Scan for the cell matching the given text and deliver its (x, y) coordinate at center. 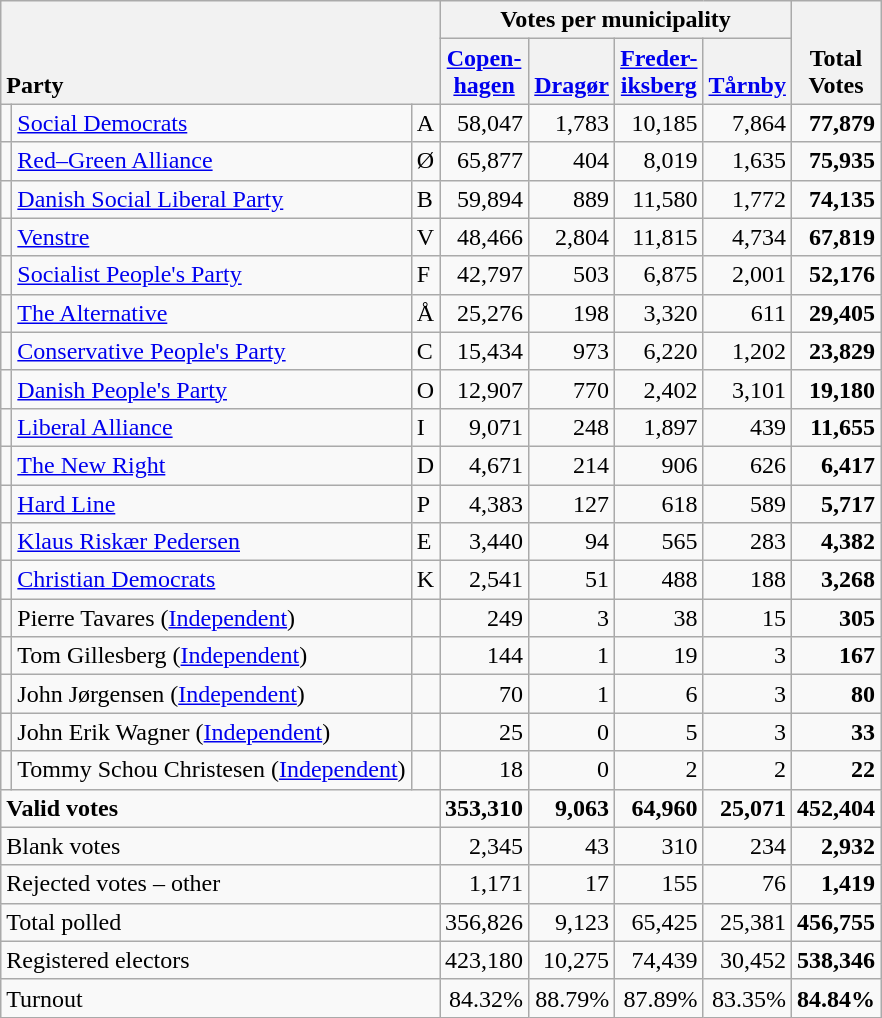
75,935 (836, 161)
51 (572, 580)
9,063 (572, 808)
2,001 (747, 275)
6,875 (659, 275)
2,541 (484, 580)
8,019 (659, 161)
1,897 (659, 427)
Christian Democrats (212, 580)
4,734 (747, 237)
538,346 (836, 960)
59,894 (484, 199)
Party (220, 52)
353,310 (484, 808)
10,185 (659, 123)
973 (572, 351)
30,452 (747, 960)
Blank votes (220, 846)
Hard Line (212, 503)
Klaus Riskær Pedersen (212, 542)
I (425, 427)
80 (836, 694)
Danish People's Party (212, 389)
249 (484, 618)
Liberal Alliance (212, 427)
3,101 (747, 389)
19 (659, 656)
404 (572, 161)
283 (747, 542)
19,180 (836, 389)
29,405 (836, 313)
74,135 (836, 199)
1,783 (572, 123)
15 (747, 618)
John Jørgensen (Independent) (212, 694)
K (425, 580)
52,176 (836, 275)
3,440 (484, 542)
3,320 (659, 313)
C (425, 351)
77,879 (836, 123)
E (425, 542)
Copen- hagen (484, 72)
84.32% (484, 998)
25 (484, 732)
2,345 (484, 846)
12,907 (484, 389)
Å (425, 313)
Dragør (572, 72)
Tommy Schou Christesen (Independent) (212, 770)
Venstre (212, 237)
6 (659, 694)
11,580 (659, 199)
Red–Green Alliance (212, 161)
503 (572, 275)
Turnout (220, 998)
74,439 (659, 960)
P (425, 503)
356,826 (484, 922)
565 (659, 542)
618 (659, 503)
167 (836, 656)
John Erik Wagner (Independent) (212, 732)
488 (659, 580)
Tårnby (747, 72)
The New Right (212, 465)
42,797 (484, 275)
6,220 (659, 351)
589 (747, 503)
611 (747, 313)
4,382 (836, 542)
310 (659, 846)
D (425, 465)
155 (659, 884)
770 (572, 389)
456,755 (836, 922)
A (425, 123)
Freder- iksberg (659, 72)
Pierre Tavares (Independent) (212, 618)
Votes per municipality (616, 20)
4,671 (484, 465)
Registered electors (220, 960)
2,932 (836, 846)
127 (572, 503)
15,434 (484, 351)
11,655 (836, 427)
2,804 (572, 237)
17 (572, 884)
1,635 (747, 161)
Total polled (220, 922)
94 (572, 542)
3,268 (836, 580)
64,960 (659, 808)
25,071 (747, 808)
18 (484, 770)
B (425, 199)
1,772 (747, 199)
87.89% (659, 998)
76 (747, 884)
234 (747, 846)
38 (659, 618)
33 (836, 732)
V (425, 237)
10,275 (572, 960)
11,815 (659, 237)
Social Democrats (212, 123)
889 (572, 199)
906 (659, 465)
188 (747, 580)
5 (659, 732)
9,071 (484, 427)
22 (836, 770)
65,425 (659, 922)
F (425, 275)
305 (836, 618)
Valid votes (220, 808)
70 (484, 694)
25,276 (484, 313)
248 (572, 427)
439 (747, 427)
88.79% (572, 998)
Ø (425, 161)
67,819 (836, 237)
1,171 (484, 884)
214 (572, 465)
4,383 (484, 503)
25,381 (747, 922)
452,404 (836, 808)
7,864 (747, 123)
Rejected votes – other (220, 884)
23,829 (836, 351)
Danish Social Liberal Party (212, 199)
423,180 (484, 960)
1,419 (836, 884)
6,417 (836, 465)
43 (572, 846)
Conservative People's Party (212, 351)
1,202 (747, 351)
Total Votes (836, 52)
84.84% (836, 998)
Tom Gillesberg (Independent) (212, 656)
5,717 (836, 503)
198 (572, 313)
The Alternative (212, 313)
2,402 (659, 389)
83.35% (747, 998)
Socialist People's Party (212, 275)
144 (484, 656)
9,123 (572, 922)
626 (747, 465)
48,466 (484, 237)
65,877 (484, 161)
58,047 (484, 123)
O (425, 389)
